Extract the [x, y] coordinate from the center of the cell holding the provided text.  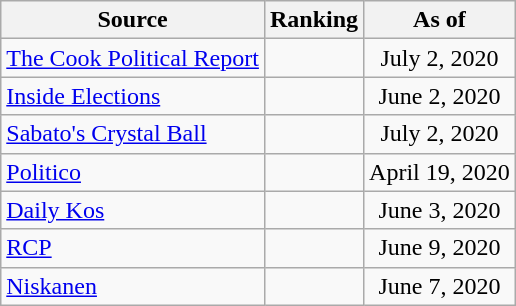
June 9, 2020 [440, 248]
Niskanen [133, 286]
As of [440, 20]
The Cook Political Report [133, 58]
Ranking [314, 20]
April 19, 2020 [440, 172]
RCP [133, 248]
June 2, 2020 [440, 96]
June 3, 2020 [440, 210]
Daily Kos [133, 210]
Politico [133, 172]
Inside Elections [133, 96]
June 7, 2020 [440, 286]
Sabato's Crystal Ball [133, 134]
Source [133, 20]
